Capture the cell that displays the provided text and extract its [X, Y] central coordinate. 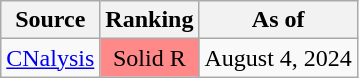
Solid R [150, 58]
Source [50, 20]
Ranking [150, 20]
As of [278, 20]
CNalysis [50, 58]
August 4, 2024 [278, 58]
